Extract the [x, y] coordinate from the center of the cell holding the provided text.  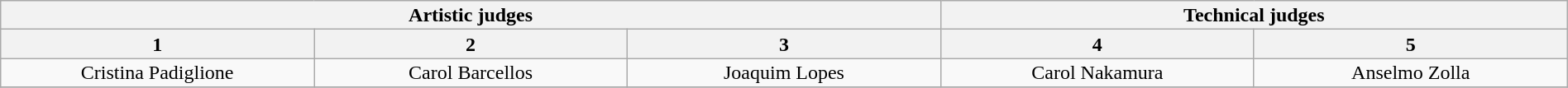
5 [1411, 44]
Joaquim Lopes [784, 72]
Carol Nakamura [1097, 72]
2 [471, 44]
Anselmo Zolla [1411, 72]
3 [784, 44]
Cristina Padiglione [157, 72]
Artistic judges [471, 15]
1 [157, 44]
Carol Barcellos [471, 72]
4 [1097, 44]
Technical judges [1254, 15]
